Extract the [x, y] coordinate from the center of the cell holding the provided text.  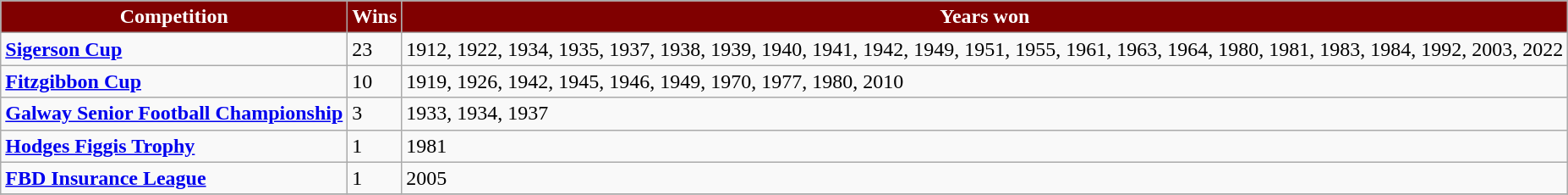
23 [375, 49]
FBD Insurance League [174, 178]
1933, 1934, 1937 [984, 114]
Hodges Figgis Trophy [174, 146]
3 [375, 114]
Sigerson Cup [174, 49]
1981 [984, 146]
10 [375, 81]
Galway Senior Football Championship [174, 114]
Competition [174, 17]
Wins [375, 17]
Fitzgibbon Cup [174, 81]
1919, 1926, 1942, 1945, 1946, 1949, 1970, 1977, 1980, 2010 [984, 81]
Years won [984, 17]
2005 [984, 178]
1912, 1922, 1934, 1935, 1937, 1938, 1939, 1940, 1941, 1942, 1949, 1951, 1955, 1961, 1963, 1964, 1980, 1981, 1983, 1984, 1992, 2003, 2022 [984, 49]
